Capture the cell that displays the provided text and extract its [x, y] central coordinate. 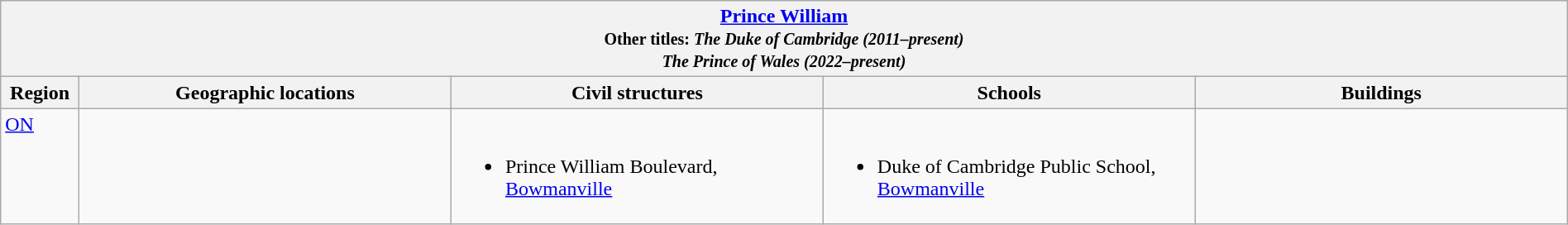
Buildings [1381, 93]
Prince William Boulevard, Bowmanville [637, 166]
ON [40, 166]
Civil structures [637, 93]
Duke of Cambridge Public School, Bowmanville [1009, 166]
Geographic locations [265, 93]
Region [40, 93]
Schools [1009, 93]
Prince WilliamOther titles: The Duke of Cambridge (2011–present)The Prince of Wales (2022–present) [784, 39]
